From the cell containing the given text, extract its center point as (X, Y) coordinate. 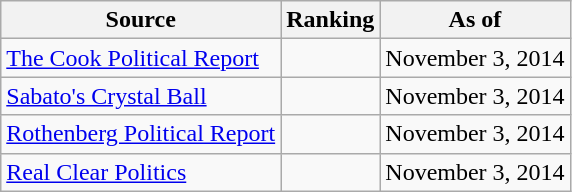
Source (141, 20)
Ranking (330, 20)
Rothenberg Political Report (141, 134)
The Cook Political Report (141, 58)
As of (475, 20)
Real Clear Politics (141, 172)
Sabato's Crystal Ball (141, 96)
